Return [x, y] of the center of cell containing provided text 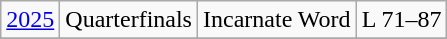
Incarnate Word [276, 20]
2025 [30, 20]
Quarterfinals [129, 20]
L 71–87 [402, 20]
